Scan for the cell matching the given text and deliver its (X, Y) coordinate at center. 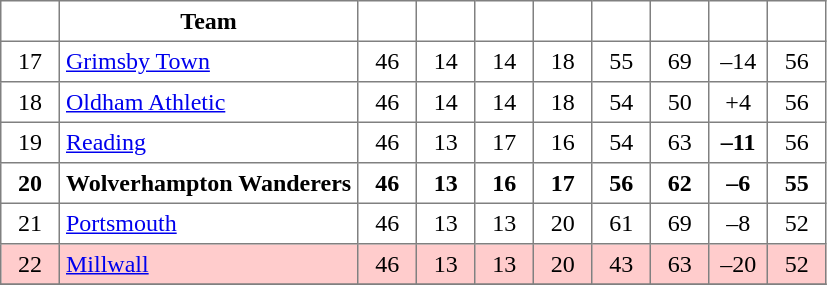
19 (30, 142)
Portsmouth (208, 223)
Wolverhampton Wanderers (208, 183)
22 (30, 264)
50 (679, 102)
–8 (738, 223)
–14 (738, 61)
–20 (738, 264)
61 (621, 223)
Oldham Athletic (208, 102)
Millwall (208, 264)
Team (208, 21)
Grimsby Town (208, 61)
62 (679, 183)
21 (30, 223)
43 (621, 264)
Reading (208, 142)
–6 (738, 183)
+4 (738, 102)
–11 (738, 142)
